Extract the (X, Y) coordinate from the center of the cell holding the provided text.  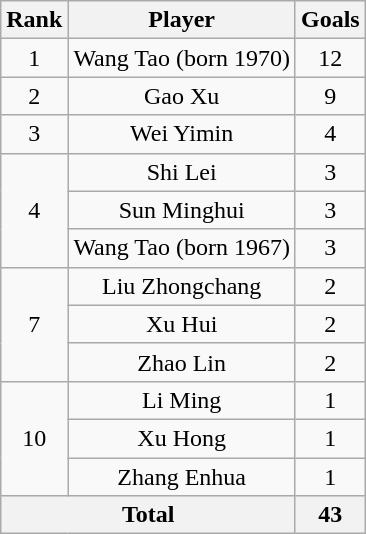
43 (330, 515)
Player (182, 20)
Xu Hui (182, 324)
Shi Lei (182, 172)
Li Ming (182, 400)
Liu Zhongchang (182, 286)
Total (148, 515)
Wei Yimin (182, 134)
Xu Hong (182, 438)
12 (330, 58)
Goals (330, 20)
Rank (34, 20)
Zhang Enhua (182, 477)
Sun Minghui (182, 210)
9 (330, 96)
7 (34, 324)
Gao Xu (182, 96)
Wang Tao (born 1967) (182, 248)
Wang Tao (born 1970) (182, 58)
10 (34, 438)
Zhao Lin (182, 362)
